Output the [X, Y] coordinate of the center of the cell containing the given text.  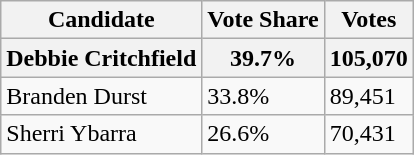
89,451 [368, 96]
105,070 [368, 58]
Candidate [102, 20]
Votes [368, 20]
Branden Durst [102, 96]
26.6% [263, 134]
39.7% [263, 58]
Vote Share [263, 20]
Debbie Critchfield [102, 58]
33.8% [263, 96]
Sherri Ybarra [102, 134]
70,431 [368, 134]
